Identify which cell holds the provided text, then report its (x, y) central coordinate. 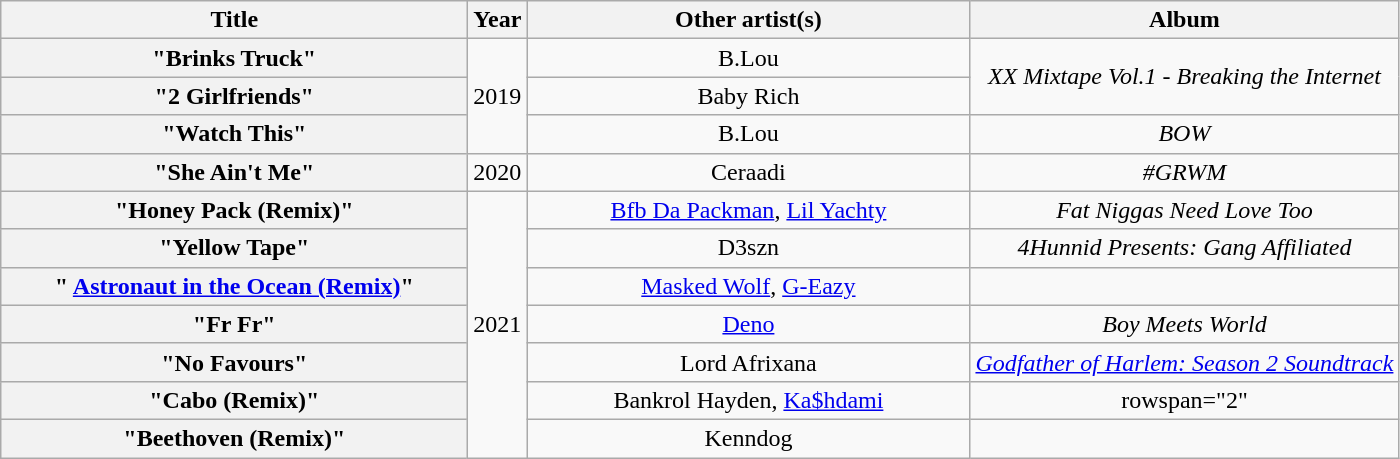
Lord Afrixana (748, 362)
"Fr Fr" (234, 324)
Godfather of Harlem: Season 2 Soundtrack (1184, 362)
Fat Niggas Need Love Too (1184, 210)
rowspan="2" (1184, 400)
2021 (498, 324)
4Hunnid Presents: Gang Affiliated (1184, 248)
Title (234, 20)
Year (498, 20)
D3szn (748, 248)
"Yellow Tape" (234, 248)
Deno (748, 324)
"No Favours" (234, 362)
"Beethoven (Remix)" (234, 438)
" Astronaut in the Ocean (Remix)" (234, 286)
2020 (498, 172)
"Cabo (Remix)" (234, 400)
Boy Meets World (1184, 324)
Ceraadi (748, 172)
Bfb Da Packman, Lil Yachty (748, 210)
Bankrol Hayden, Ka$hdami (748, 400)
"She Ain't Me" (234, 172)
2019 (498, 96)
Masked Wolf, G-Eazy (748, 286)
#GRWM (1184, 172)
BOW (1184, 134)
"Watch This" (234, 134)
Other artist(s) (748, 20)
"Brinks Truck" (234, 58)
XX Mixtape Vol.1 - Breaking the Internet (1184, 77)
"Honey Pack (Remix)" (234, 210)
Baby Rich (748, 96)
Album (1184, 20)
"2 Girlfriends" (234, 96)
Kenndog (748, 438)
